Capture the cell that displays the provided text and extract its [X, Y] central coordinate. 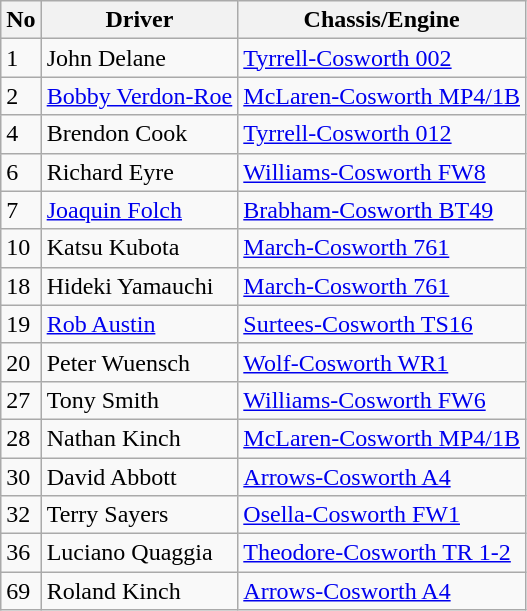
David Abbott [140, 477]
Surtees-Cosworth TS16 [382, 324]
Nathan Kinch [140, 438]
Osella-Cosworth FW1 [382, 515]
1 [21, 58]
4 [21, 134]
Peter Wuensch [140, 362]
Joaquin Folch [140, 210]
28 [21, 438]
32 [21, 515]
Driver [140, 20]
36 [21, 553]
20 [21, 362]
Rob Austin [140, 324]
Luciano Quaggia [140, 553]
2 [21, 96]
Terry Sayers [140, 515]
Brabham-Cosworth BT49 [382, 210]
Richard Eyre [140, 172]
10 [21, 248]
Williams-Cosworth FW8 [382, 172]
Wolf-Cosworth WR1 [382, 362]
Theodore-Cosworth TR 1-2 [382, 553]
19 [21, 324]
Hideki Yamauchi [140, 286]
Tyrrell-Cosworth 012 [382, 134]
7 [21, 210]
No [21, 20]
Bobby Verdon-Roe [140, 96]
18 [21, 286]
Tony Smith [140, 400]
30 [21, 477]
Chassis/Engine [382, 20]
Tyrrell-Cosworth 002 [382, 58]
69 [21, 591]
27 [21, 400]
John Delane [140, 58]
Katsu Kubota [140, 248]
6 [21, 172]
Roland Kinch [140, 591]
Williams-Cosworth FW6 [382, 400]
Brendon Cook [140, 134]
